Return [x, y] of the center of cell containing provided text 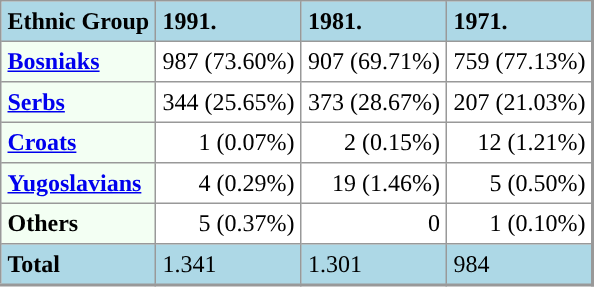
1.341 [228, 264]
1 (0.07%) [228, 142]
Bosniaks [78, 61]
207 (21.03%) [520, 102]
Ethnic Group [78, 21]
987 (73.60%) [228, 61]
907 (69.71%) [374, 61]
759 (77.13%) [520, 61]
373 (28.67%) [374, 102]
Serbs [78, 102]
984 [520, 264]
Croats [78, 142]
1981. [374, 21]
Total [78, 264]
344 (25.65%) [228, 102]
0 [374, 223]
19 (1.46%) [374, 183]
12 (1.21%) [520, 142]
5 (0.37%) [228, 223]
1971. [520, 21]
Others [78, 223]
Yugoslavians [78, 183]
1 (0.10%) [520, 223]
2 (0.15%) [374, 142]
4 (0.29%) [228, 183]
5 (0.50%) [520, 183]
1.301 [374, 264]
1991. [228, 21]
